Output the (X, Y) coordinate of the center of the cell containing the given text.  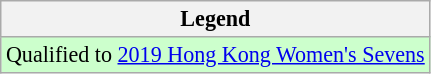
Legend (216, 18)
Qualified to 2019 Hong Kong Women's Sevens (216, 54)
